From the cell containing the given text, extract its center point as (x, y) coordinate. 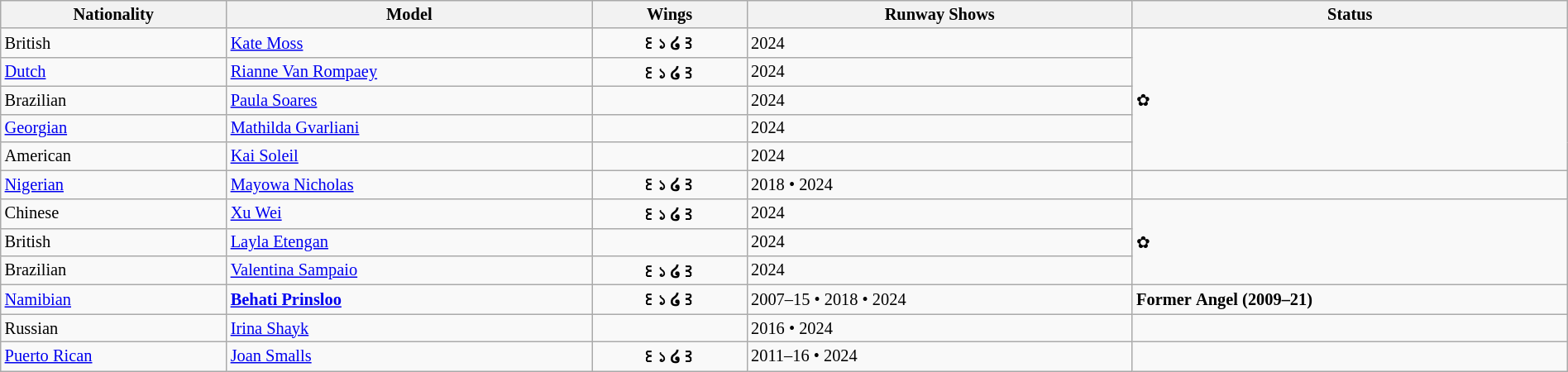
Irina Shayk (409, 328)
Model (409, 14)
Runway Shows (939, 14)
Namibian (114, 299)
Dutch (114, 71)
Mathilda Gvarliani (409, 128)
2007–15 • 2018 • 2024 (939, 299)
Behati Prinsloo (409, 299)
Xu Wei (409, 213)
American (114, 156)
Valentina Sampaio (409, 269)
Status (1350, 14)
Former Angel (2009–21) (1350, 299)
2018 • 2024 (939, 184)
Nationality (114, 14)
2016 • 2024 (939, 328)
Chinese (114, 213)
Georgian (114, 128)
Kate Moss (409, 43)
Puerto Rican (114, 355)
Paula Soares (409, 100)
Mayowa Nicholas (409, 184)
Russian (114, 328)
Layla Etengan (409, 242)
Nigerian (114, 184)
2011–16 • 2024 (939, 355)
Kai Soleil (409, 156)
Rianne Van Rompaey (409, 71)
Joan Smalls (409, 355)
Wings (670, 14)
